Extract the (X, Y) coordinate from the center of the cell holding the provided text.  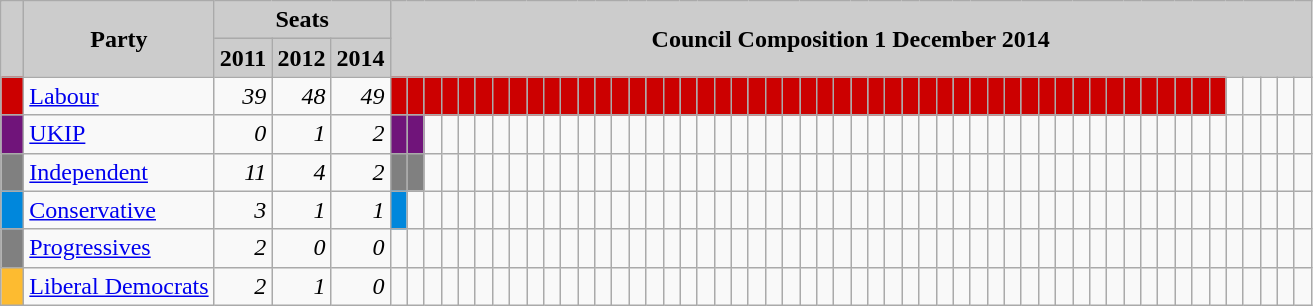
Liberal Democrats (119, 286)
Seats (302, 20)
Council Composition 1 December 2014 (850, 39)
2014 (360, 58)
2012 (302, 58)
3 (243, 210)
Labour (119, 96)
2011 (243, 58)
Progressives (119, 248)
48 (302, 96)
11 (243, 172)
UKIP (119, 134)
4 (302, 172)
Party (119, 39)
39 (243, 96)
Conservative (119, 210)
49 (360, 96)
Independent (119, 172)
